For the text-containing cell, return its midpoint in [x, y] coordinate format. 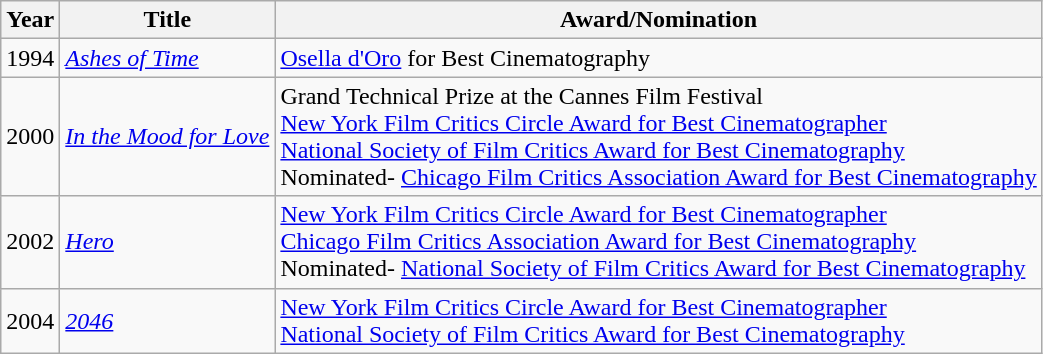
2002 [30, 242]
Ashes of Time [168, 58]
Hero [168, 242]
Osella d'Oro for Best Cinematography [658, 58]
Award/Nomination [658, 20]
Year [30, 20]
1994 [30, 58]
2000 [30, 136]
Title [168, 20]
2004 [30, 320]
New York Film Critics Circle Award for Best CinematographerNational Society of Film Critics Award for Best Cinematography [658, 320]
In the Mood for Love [168, 136]
2046 [168, 320]
